Search for the cell housing the specified text and yield its [X, Y] center coordinate. 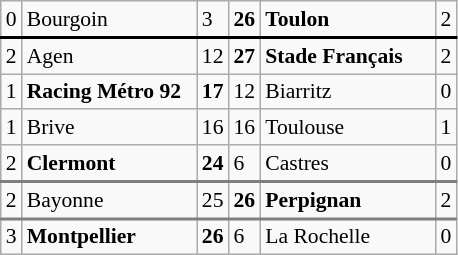
Biarritz [348, 92]
Racing Métro 92 [110, 92]
Perpignan [348, 200]
Bayonne [110, 200]
Clermont [110, 163]
25 [213, 200]
24 [213, 163]
17 [213, 92]
27 [245, 56]
Agen [110, 56]
Montpellier [110, 237]
Castres [348, 163]
Brive [110, 128]
La Rochelle [348, 237]
Stade Français [348, 56]
Toulouse [348, 128]
Bourgoin [110, 19]
Toulon [348, 19]
